Identify which cell holds the provided text, then report its [x, y] central coordinate. 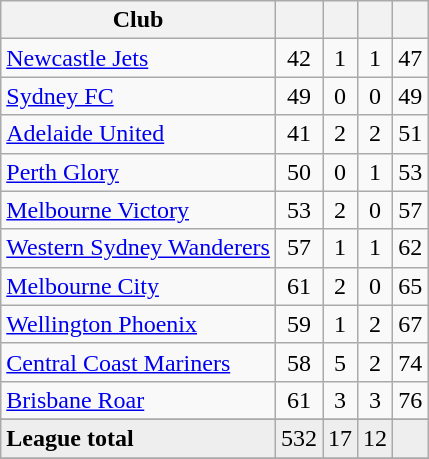
41 [298, 134]
League total [138, 438]
50 [298, 172]
67 [410, 324]
Wellington Phoenix [138, 324]
Melbourne Victory [138, 210]
74 [410, 362]
76 [410, 400]
47 [410, 58]
Newcastle Jets [138, 58]
Adelaide United [138, 134]
Club [138, 20]
17 [340, 438]
Central Coast Mariners [138, 362]
58 [298, 362]
59 [298, 324]
65 [410, 286]
Sydney FC [138, 96]
42 [298, 58]
5 [340, 362]
Brisbane Roar [138, 400]
Perth Glory [138, 172]
Western Sydney Wanderers [138, 248]
51 [410, 134]
Melbourne City [138, 286]
62 [410, 248]
532 [298, 438]
12 [376, 438]
